Pinpoint the cell where the given text exists, returning its [x, y] midpoint coordinate. 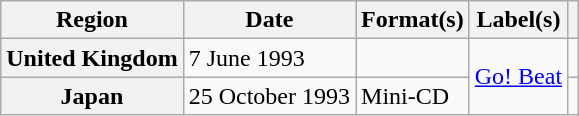
Region [92, 20]
United Kingdom [92, 58]
25 October 1993 [269, 96]
Go! Beat [518, 77]
Mini-CD [413, 96]
Label(s) [518, 20]
Format(s) [413, 20]
Date [269, 20]
Japan [92, 96]
7 June 1993 [269, 58]
